Detect which cell encompasses the target text, then output its [x, y] center coordinate. 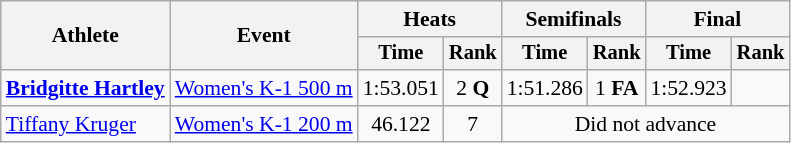
Heats [430, 19]
2 Q [473, 88]
Bridgitte Hartley [86, 88]
1 FA [617, 88]
Tiffany Kruger [86, 124]
Did not advance [646, 124]
46.122 [401, 124]
1:53.051 [401, 88]
Final [717, 19]
Semifinals [574, 19]
Women's K-1 200 m [264, 124]
Athlete [86, 36]
Event [264, 36]
1:52.923 [688, 88]
7 [473, 124]
Women's K-1 500 m [264, 88]
1:51.286 [545, 88]
